Return (x, y) of the center of cell containing provided text 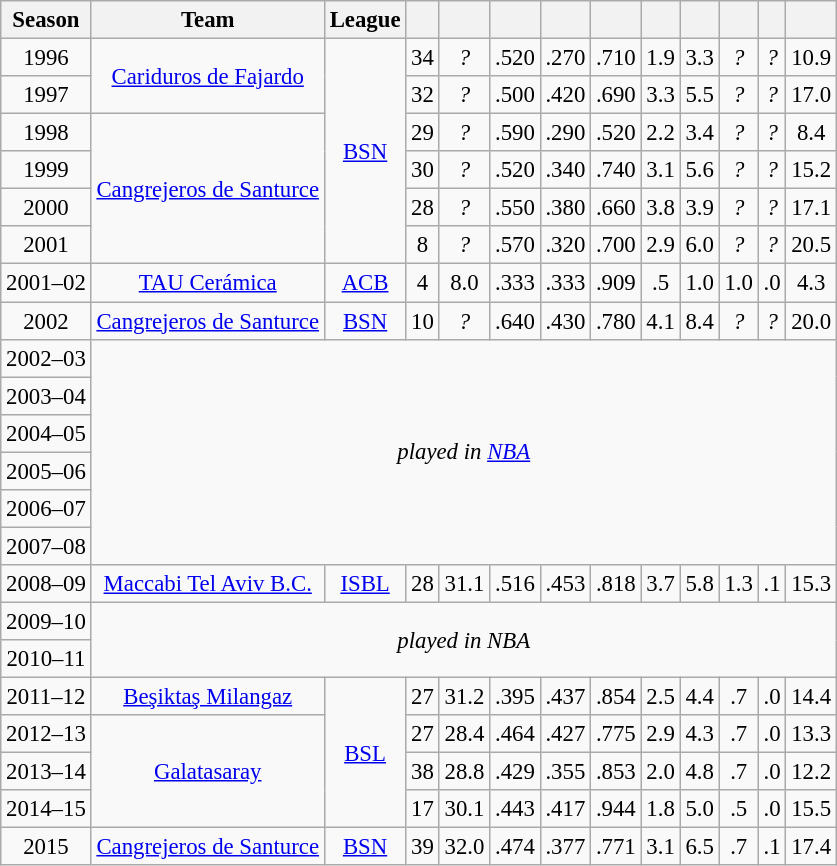
30.1 (464, 809)
4.1 (660, 321)
.700 (616, 245)
1997 (46, 95)
2013–14 (46, 772)
34 (422, 58)
8.0 (464, 283)
2014–15 (46, 809)
.395 (515, 697)
Galatasaray (208, 772)
League (364, 20)
BSL (364, 753)
14.4 (811, 697)
2003–04 (46, 396)
2011–12 (46, 697)
.355 (565, 772)
17.1 (811, 208)
5.0 (700, 809)
10 (422, 321)
Cariduros de Fajardo (208, 76)
15.3 (811, 584)
6.0 (700, 245)
.550 (515, 208)
1996 (46, 58)
.340 (565, 170)
.377 (565, 847)
.516 (515, 584)
1998 (46, 133)
3.8 (660, 208)
.570 (515, 245)
20.5 (811, 245)
.420 (565, 95)
.430 (565, 321)
.427 (565, 734)
.270 (565, 58)
.854 (616, 697)
17 (422, 809)
1.9 (660, 58)
2010–11 (46, 659)
.290 (565, 133)
29 (422, 133)
2.2 (660, 133)
15.5 (811, 809)
32.0 (464, 847)
28.8 (464, 772)
ACB (364, 283)
10.9 (811, 58)
17.4 (811, 847)
3.4 (700, 133)
2007–08 (46, 546)
31.1 (464, 584)
3.9 (700, 208)
2002 (46, 321)
.500 (515, 95)
6.5 (700, 847)
.474 (515, 847)
1999 (46, 170)
ISBL (364, 584)
15.2 (811, 170)
.453 (565, 584)
5.8 (700, 584)
.590 (515, 133)
.464 (515, 734)
8 (422, 245)
.660 (616, 208)
30 (422, 170)
2000 (46, 208)
.320 (565, 245)
31.2 (464, 697)
39 (422, 847)
17.0 (811, 95)
2001–02 (46, 283)
1.8 (660, 809)
Beşiktaş Milangaz (208, 697)
2006–07 (46, 509)
.690 (616, 95)
.775 (616, 734)
.417 (565, 809)
Season (46, 20)
.443 (515, 809)
2009–10 (46, 621)
2015 (46, 847)
1.3 (738, 584)
5.5 (700, 95)
4.8 (700, 772)
20.0 (811, 321)
4 (422, 283)
.380 (565, 208)
.853 (616, 772)
2008–09 (46, 584)
Team (208, 20)
.909 (616, 283)
13.3 (811, 734)
Maccabi Tel Aviv B.C. (208, 584)
.818 (616, 584)
.944 (616, 809)
2005–06 (46, 471)
.640 (515, 321)
2.5 (660, 697)
.437 (565, 697)
2002–03 (46, 358)
.740 (616, 170)
2001 (46, 245)
3.7 (660, 584)
.429 (515, 772)
4.4 (700, 697)
32 (422, 95)
2.0 (660, 772)
5.6 (700, 170)
38 (422, 772)
.710 (616, 58)
2012–13 (46, 734)
2004–05 (46, 433)
.780 (616, 321)
12.2 (811, 772)
TAU Cerámica (208, 283)
28.4 (464, 734)
.771 (616, 847)
